Locate the cell with the specified text and output its [X, Y] center coordinate. 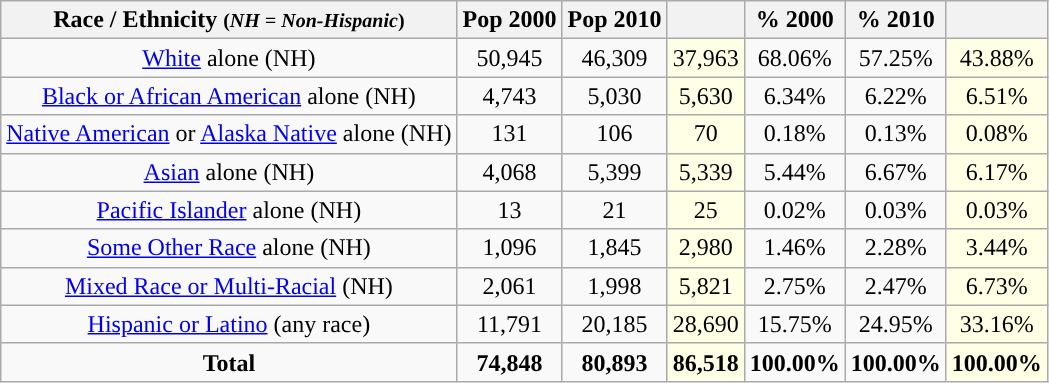
86,518 [706, 362]
5,821 [706, 286]
4,068 [510, 172]
% 2010 [896, 20]
46,309 [614, 58]
70 [706, 134]
4,743 [510, 96]
20,185 [614, 324]
2.47% [896, 286]
White alone (NH) [229, 58]
Native American or Alaska Native alone (NH) [229, 134]
0.02% [794, 210]
11,791 [510, 324]
1,096 [510, 248]
Mixed Race or Multi-Racial (NH) [229, 286]
Race / Ethnicity (NH = Non-Hispanic) [229, 20]
2.28% [896, 248]
6.34% [794, 96]
Hispanic or Latino (any race) [229, 324]
6.22% [896, 96]
2,061 [510, 286]
5,030 [614, 96]
Pacific Islander alone (NH) [229, 210]
6.17% [996, 172]
13 [510, 210]
2,980 [706, 248]
Total [229, 362]
Black or African American alone (NH) [229, 96]
24.95% [896, 324]
% 2000 [794, 20]
15.75% [794, 324]
Pop 2010 [614, 20]
33.16% [996, 324]
Some Other Race alone (NH) [229, 248]
6.67% [896, 172]
43.88% [996, 58]
25 [706, 210]
37,963 [706, 58]
106 [614, 134]
50,945 [510, 58]
21 [614, 210]
3.44% [996, 248]
0.13% [896, 134]
6.51% [996, 96]
5,630 [706, 96]
0.18% [794, 134]
57.25% [896, 58]
Asian alone (NH) [229, 172]
Pop 2000 [510, 20]
74,848 [510, 362]
5.44% [794, 172]
6.73% [996, 286]
68.06% [794, 58]
5,339 [706, 172]
2.75% [794, 286]
5,399 [614, 172]
28,690 [706, 324]
0.08% [996, 134]
1,845 [614, 248]
1,998 [614, 286]
80,893 [614, 362]
131 [510, 134]
1.46% [794, 248]
